Determine the (X, Y) coordinate at the center of the cell enclosing the given text.  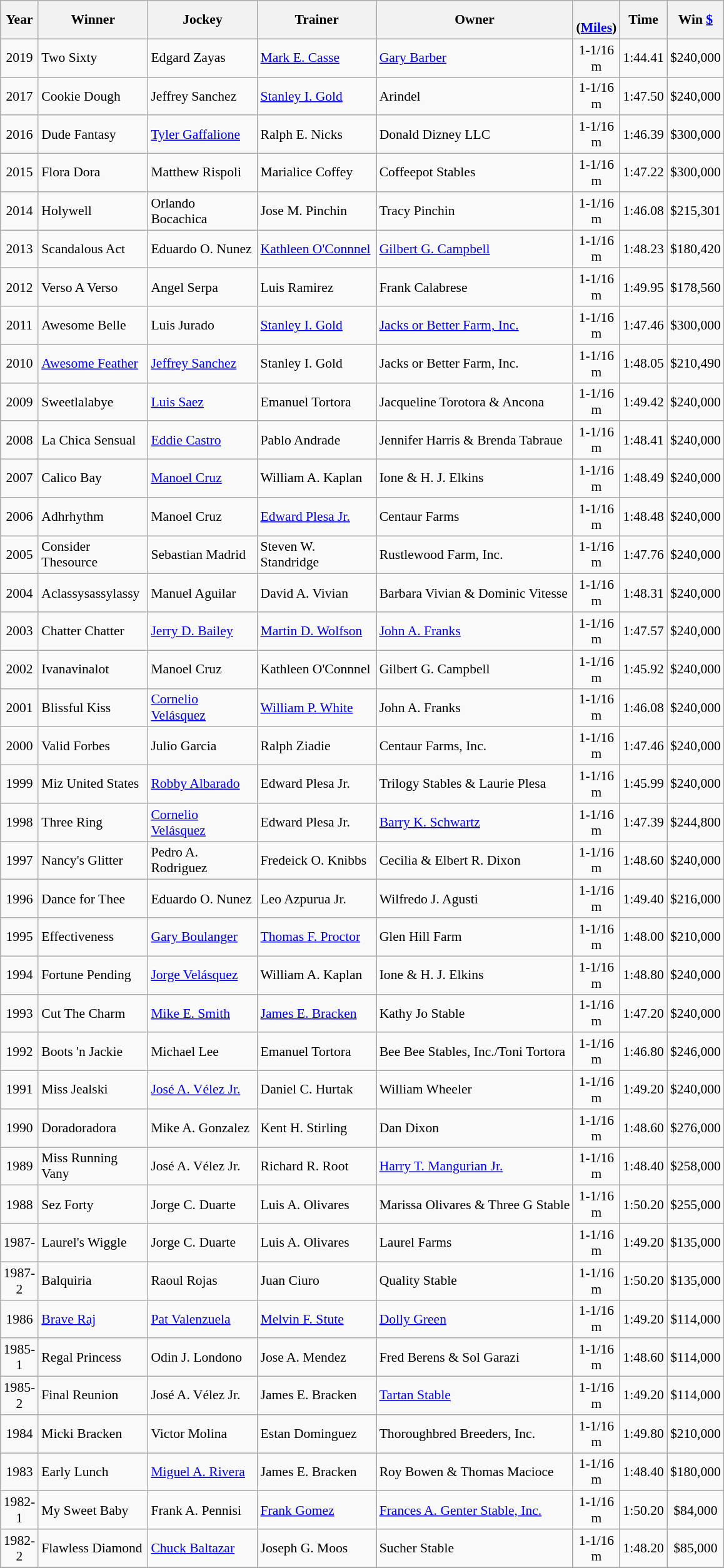
2008 (19, 440)
1999 (19, 784)
1:48.05 (643, 364)
Three Ring (93, 823)
Verso A Verso (93, 288)
Tartan Stable (475, 1395)
Matthew Rispoli (203, 173)
Odin J. Londono (203, 1358)
Year (19, 20)
Cecilia & Elbert R. Dixon (475, 860)
1984 (19, 1434)
1:48.00 (643, 937)
1:48.23 (643, 249)
(Miles) (596, 20)
Final Reunion (93, 1395)
$85,000 (695, 1548)
Adhrhythm (93, 516)
1:47.39 (643, 823)
$258,000 (695, 1167)
Pablo Andrade (316, 440)
Wilfredo J. Agusti (475, 899)
Julio Garcia (203, 746)
Jorge Velásquez (203, 975)
2016 (19, 135)
1987- (19, 1243)
Angel Serpa (203, 288)
1997 (19, 860)
1:48.41 (643, 440)
Richard R. Root (316, 1167)
Fred Berens & Sol Garazi (475, 1358)
Time (643, 20)
Trilogy Stables & Laurie Plesa (475, 784)
David A. Vivian (316, 593)
Orlando Bocachica (203, 211)
1988 (19, 1204)
My Sweet Baby (93, 1510)
Boots 'n Jackie (93, 1052)
1:47.57 (643, 631)
$178,560 (695, 288)
1990 (19, 1128)
Awesome Belle (93, 325)
1993 (19, 1013)
1:46.39 (643, 135)
Joseph G. Moos (316, 1548)
2019 (19, 58)
Calico Bay (93, 479)
Miguel A. Rivera (203, 1472)
Manuel Aguilar (203, 593)
Fredeick O. Knibbs (316, 860)
Raoul Rojas (203, 1280)
Donald Dizney LLC (475, 135)
1:47.50 (643, 96)
Valid Forbes (93, 746)
Ralph E. Nicks (316, 135)
2007 (19, 479)
Awesome Feather (93, 364)
1986 (19, 1319)
2004 (19, 593)
William Wheeler (475, 1090)
1:48.31 (643, 593)
$244,800 (695, 823)
Winner (93, 20)
2003 (19, 631)
Fortune Pending (93, 975)
Tyler Gaffalione (203, 135)
Early Lunch (93, 1472)
2002 (19, 669)
1:47.22 (643, 173)
1996 (19, 899)
2005 (19, 555)
Jockey (203, 20)
Cookie Dough (93, 96)
Doradoradora (93, 1128)
Frank Calabrese (475, 288)
Chuck Baltazar (203, 1548)
Luis Jurado (203, 325)
Barry K. Schwartz (475, 823)
Consider Thesource (93, 555)
1:45.99 (643, 784)
$246,000 (695, 1052)
Miss Jealski (93, 1090)
Ralph Ziadie (316, 746)
$276,000 (695, 1128)
2010 (19, 364)
Marialice Coffey (316, 173)
1:47.76 (643, 555)
Rustlewood Farm, Inc. (475, 555)
Gary Barber (475, 58)
$210,490 (695, 364)
1983 (19, 1472)
1:49.42 (643, 401)
Robby Albarado (203, 784)
Martin D. Wolfson (316, 631)
Balquiria (93, 1280)
Scandalous Act (93, 249)
Frank Gomez (316, 1510)
2006 (19, 516)
Thomas F. Proctor (316, 937)
Sucher Stable (475, 1548)
2009 (19, 401)
Win $ (695, 20)
Pat Valenzuela (203, 1319)
$216,000 (695, 899)
$215,301 (695, 211)
1:48.48 (643, 516)
Luis Saez (203, 401)
Two Sixty (93, 58)
Miz United States (93, 784)
Quality Stable (475, 1280)
2000 (19, 746)
Mike A. Gonzalez (203, 1128)
Jose M. Pinchin (316, 211)
Glen Hill Farm (475, 937)
Brave Raj (93, 1319)
Frances A. Genter Stable, Inc. (475, 1510)
$255,000 (695, 1204)
Arindel (475, 96)
Harry T. Mangurian Jr. (475, 1167)
Steven W. Standridge (316, 555)
Jose A. Mendez (316, 1358)
1:46.80 (643, 1052)
Cut The Charm (93, 1013)
Laurel Farms (475, 1243)
William P. White (316, 708)
1989 (19, 1167)
1987-2 (19, 1280)
Centaur Farms, Inc. (475, 746)
Gary Boulanger (203, 937)
Edgard Zayas (203, 58)
Kent H. Stirling (316, 1128)
1985-1 (19, 1358)
1:49.40 (643, 899)
1:48.20 (643, 1548)
Sweetlalabye (93, 401)
Laurel's Wiggle (93, 1243)
Flora Dora (93, 173)
2011 (19, 325)
Ivanavinalot (93, 669)
Daniel C. Hurtak (316, 1090)
$180,000 (695, 1472)
1985-2 (19, 1395)
Frank A. Pennisi (203, 1510)
1991 (19, 1090)
Leo Azpurua Jr. (316, 899)
Sebastian Madrid (203, 555)
2014 (19, 211)
Marissa Olivares & Three G Stable (475, 1204)
$180,420 (695, 249)
Thoroughbred Breeders, Inc. (475, 1434)
Aclassysassylassy (93, 593)
La Chica Sensual (93, 440)
Mark E. Casse (316, 58)
1:48.49 (643, 479)
2013 (19, 249)
1:47.20 (643, 1013)
Centaur Farms (475, 516)
2015 (19, 173)
1:45.92 (643, 669)
Flawless Diamond (93, 1548)
Jerry D. Bailey (203, 631)
Miss Running Vany (93, 1167)
Roy Bowen & Thomas Macioce (475, 1472)
$84,000 (695, 1510)
Kathy Jo Stable (475, 1013)
1:48.80 (643, 975)
1982-1 (19, 1510)
Effectiveness (93, 937)
Bee Bee Stables, Inc./Toni Tortora (475, 1052)
Chatter Chatter (93, 631)
Dolly Green (475, 1319)
Barbara Vivian & Dominic Vitesse (475, 593)
2001 (19, 708)
Dance for Thee (93, 899)
1982-2 (19, 1548)
Jennifer Harris & Brenda Tabraue (475, 440)
Eddie Castro (203, 440)
Tracy Pinchin (475, 211)
Pedro A. Rodriguez (203, 860)
2012 (19, 288)
1:49.95 (643, 288)
Micki Bracken (93, 1434)
1995 (19, 937)
Dan Dixon (475, 1128)
Melvin F. Stute (316, 1319)
2017 (19, 96)
Juan Ciuro (316, 1280)
1994 (19, 975)
Jacqueline Torotora & Ancona (475, 401)
Luis Ramirez (316, 288)
Mike E. Smith (203, 1013)
Regal Princess (93, 1358)
Sez Forty (93, 1204)
Owner (475, 20)
1:44.41 (643, 58)
Dude Fantasy (93, 135)
Nancy's Glitter (93, 860)
Blissful Kiss (93, 708)
Holywell (93, 211)
Victor Molina (203, 1434)
Coffeepot Stables (475, 173)
1:49.80 (643, 1434)
Estan Dominguez (316, 1434)
1992 (19, 1052)
1998 (19, 823)
Trainer (316, 20)
Michael Lee (203, 1052)
